Capture the cell that displays the provided text and extract its (x, y) central coordinate. 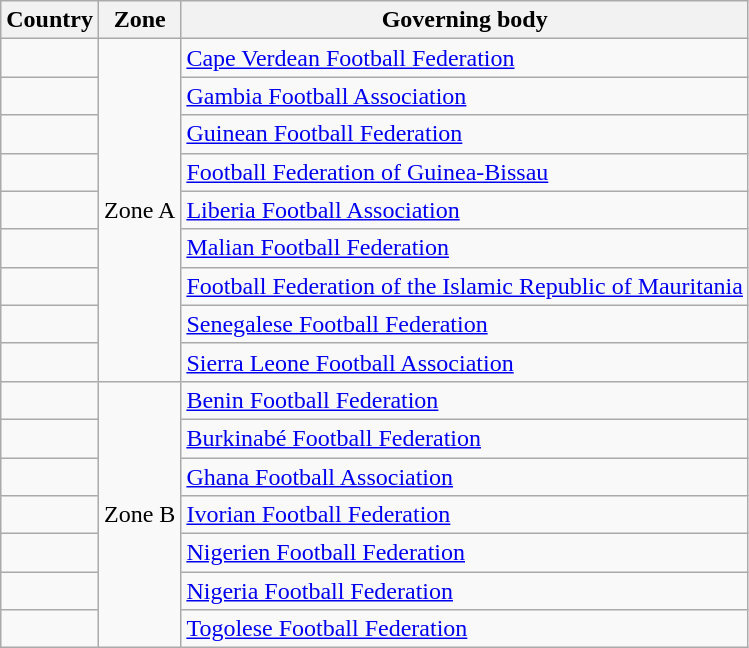
Ivorian Football Federation (465, 515)
Zone B (139, 514)
Zone (139, 20)
Zone A (139, 210)
Cape Verdean Football Federation (465, 58)
Liberia Football Association (465, 210)
Malian Football Federation (465, 248)
Football Federation of Guinea-Bissau (465, 172)
Governing body (465, 20)
Country (50, 20)
Nigerien Football Federation (465, 553)
Burkinabé Football Federation (465, 438)
Togolese Football Federation (465, 629)
Senegalese Football Federation (465, 324)
Gambia Football Association (465, 96)
Ghana Football Association (465, 477)
Nigeria Football Federation (465, 591)
Benin Football Federation (465, 400)
Guinean Football Federation (465, 134)
Football Federation of the Islamic Republic of Mauritania (465, 286)
Sierra Leone Football Association (465, 362)
